Locate the cell with the specified text and output its [X, Y] center coordinate. 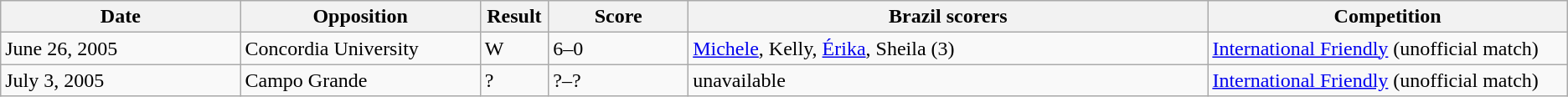
Date [121, 17]
6–0 [618, 48]
Michele, Kelly, Érika, Sheila (3) [948, 48]
Campo Grande [360, 80]
unavailable [948, 80]
Score [618, 17]
?–? [618, 80]
July 3, 2005 [121, 80]
Concordia University [360, 48]
W [514, 48]
Brazil scorers [948, 17]
? [514, 80]
June 26, 2005 [121, 48]
Opposition [360, 17]
Result [514, 17]
Competition [1387, 17]
